Detect which cell encompasses the target text, then output its (X, Y) center coordinate. 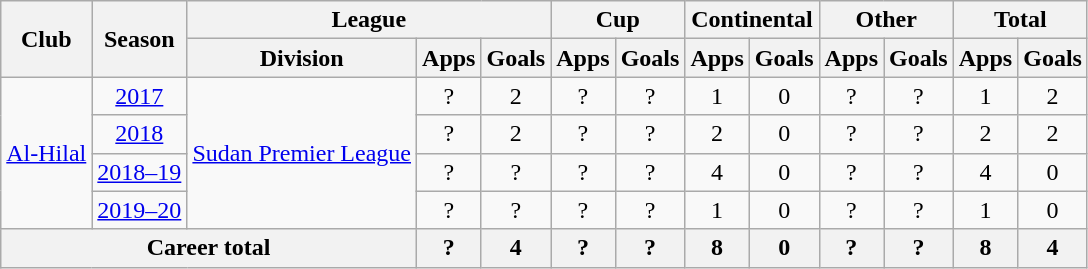
Al-Hilal (46, 153)
Career total (209, 248)
2018–19 (140, 172)
Sudan Premier League (302, 153)
2018 (140, 134)
Other (886, 20)
Cup (618, 20)
Season (140, 39)
League (369, 20)
2019–20 (140, 210)
Club (46, 39)
Continental (752, 20)
Division (302, 58)
2017 (140, 96)
Total (1020, 20)
